Return [x, y] of the center of cell containing provided text 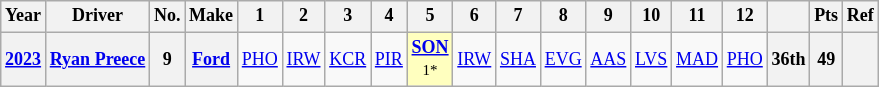
1 [260, 16]
7 [518, 16]
2 [304, 16]
4 [390, 16]
Driver [97, 16]
AAS [608, 59]
49 [826, 59]
LVS [652, 59]
EVG [563, 59]
Ford [212, 59]
MAD [698, 59]
Make [212, 16]
10 [652, 16]
8 [563, 16]
SON1* [430, 59]
11 [698, 16]
36th [788, 59]
Ryan Preece [97, 59]
No. [168, 16]
2023 [24, 59]
12 [744, 16]
KCR [348, 59]
Pts [826, 16]
Year [24, 16]
PIR [390, 59]
5 [430, 16]
6 [474, 16]
Ref [860, 16]
3 [348, 16]
SHA [518, 59]
